Output the [X, Y] coordinate of the center of the cell containing the given text.  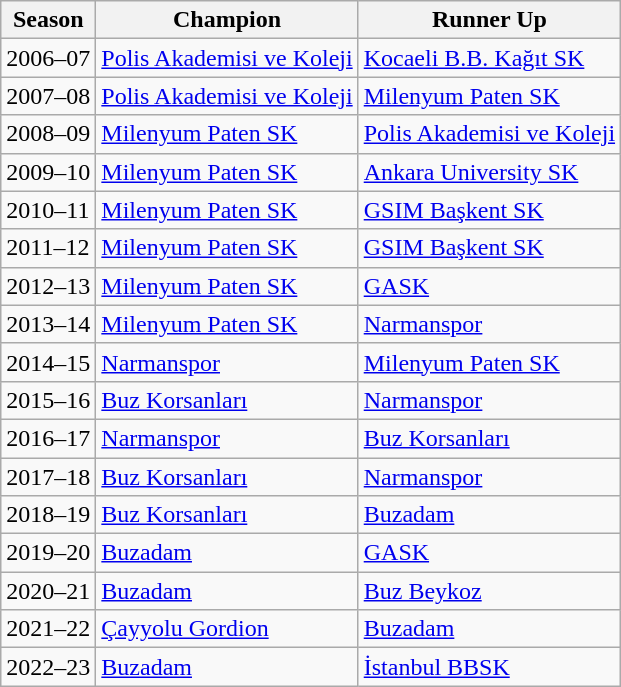
2022–23 [48, 667]
Kocaeli B.B. Kağıt SK [489, 58]
2009–10 [48, 172]
2010–11 [48, 210]
2011–12 [48, 248]
2018–19 [48, 515]
Champion [227, 20]
Ankara University SK [489, 172]
2020–21 [48, 591]
2007–08 [48, 96]
Runner Up [489, 20]
Çayyolu Gordion [227, 629]
2014–15 [48, 362]
Buz Beykoz [489, 591]
2008–09 [48, 134]
2016–17 [48, 438]
2006–07 [48, 58]
2013–14 [48, 324]
2015–16 [48, 400]
2021–22 [48, 629]
İstanbul BBSK [489, 667]
2012–13 [48, 286]
2019–20 [48, 553]
Season [48, 20]
2017–18 [48, 477]
